Output the (x, y) coordinate of the center of the cell containing the given text.  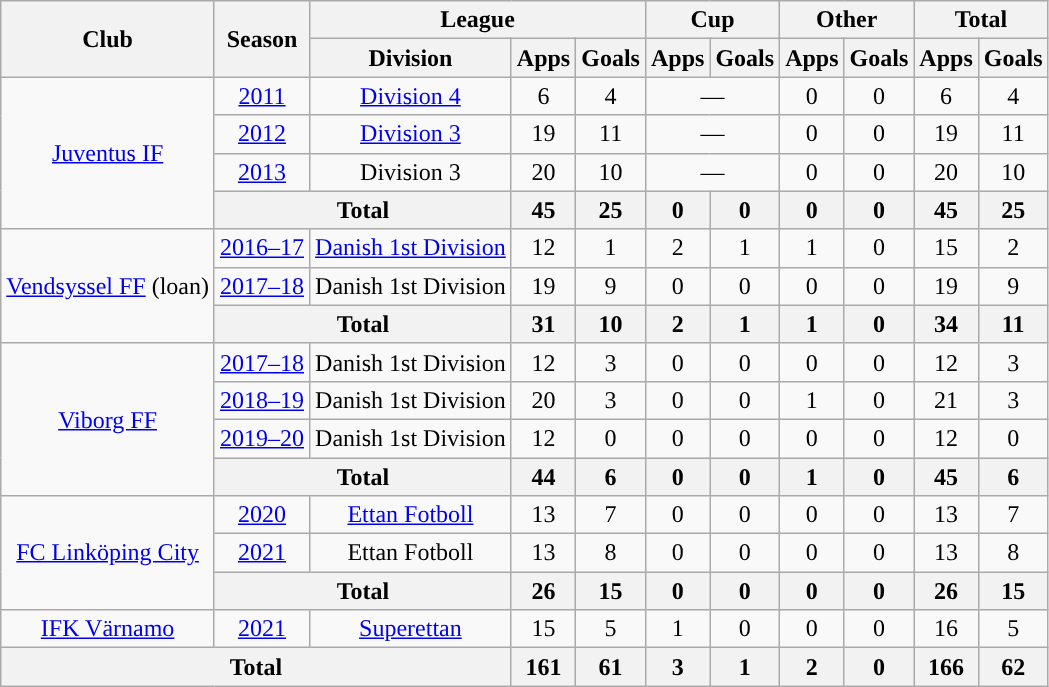
31 (543, 324)
2011 (262, 96)
Vendsyssel FF (loan) (108, 286)
Superettan (411, 629)
16 (946, 629)
Viborg FF (108, 419)
FC Linköping City (108, 553)
League (478, 20)
2018–19 (262, 400)
21 (946, 400)
Division (411, 58)
Other (847, 20)
61 (611, 667)
Season (262, 39)
2020 (262, 515)
2012 (262, 134)
34 (946, 324)
161 (543, 667)
Juventus IF (108, 153)
44 (543, 477)
2013 (262, 172)
Division 4 (411, 96)
Club (108, 39)
Cup (712, 20)
2019–20 (262, 438)
62 (1013, 667)
166 (946, 667)
IFK Värnamo (108, 629)
2016–17 (262, 248)
